Extract the (X, Y) coordinate from the center of the cell holding the provided text.  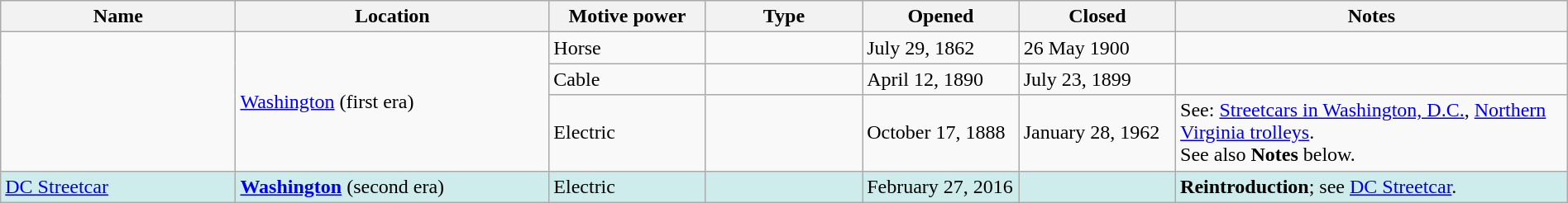
Type (784, 17)
February 27, 2016 (941, 186)
July 29, 1862 (941, 48)
July 23, 1899 (1097, 79)
Name (118, 17)
Opened (941, 17)
Notes (1372, 17)
26 May 1900 (1097, 48)
April 12, 1890 (941, 79)
Motive power (627, 17)
See: Streetcars in Washington, D.C., Northern Virginia trolleys.See also Notes below. (1372, 133)
Cable (627, 79)
Horse (627, 48)
January 28, 1962 (1097, 133)
Closed (1097, 17)
Reintroduction; see DC Streetcar. (1372, 186)
Location (392, 17)
Washington (second era) (392, 186)
October 17, 1888 (941, 133)
Washington (first era) (392, 101)
DC Streetcar (118, 186)
